Locate the cell with the specified text and output its (X, Y) center coordinate. 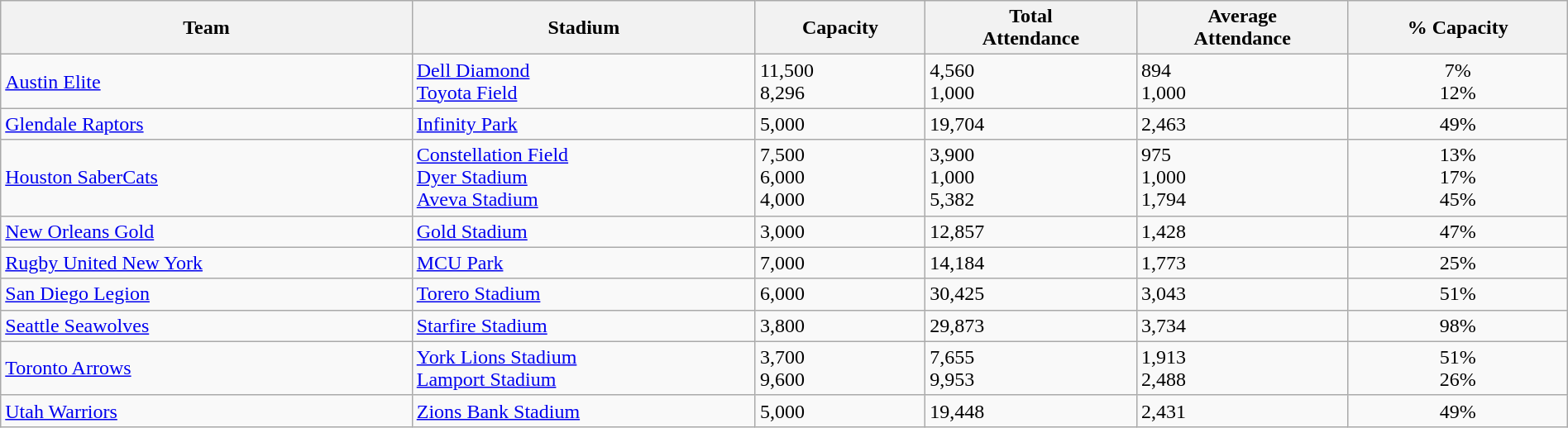
Stadium (584, 28)
York Lions StadiumLamport Stadium (584, 369)
4,560 1,000 (1031, 81)
1,913 2,488 (1242, 369)
MCU Park (584, 263)
894 1,000 (1242, 81)
Average Attendance (1242, 28)
30,425 (1031, 294)
47% (1457, 231)
Capacity (840, 28)
Torero Stadium (584, 294)
Seattle Seawolves (207, 326)
3,734 (1242, 326)
14,184 (1031, 263)
12,857 (1031, 231)
San Diego Legion (207, 294)
3,000 (840, 231)
Constellation Field Dyer Stadium Aveva Stadium (584, 178)
New Orleans Gold (207, 231)
Dell Diamond Toyota Field (584, 81)
Team (207, 28)
19,704 (1031, 124)
3,900 1,000 5,382 (1031, 178)
6,000 (840, 294)
975 1,000 1,794 (1242, 178)
7% 12% (1457, 81)
1,773 (1242, 263)
25% (1457, 263)
7,000 (840, 263)
Glendale Raptors (207, 124)
2,463 (1242, 124)
2,431 (1242, 411)
1,428 (1242, 231)
Houston SaberCats (207, 178)
3,7009,600 (840, 369)
3,800 (840, 326)
Toronto Arrows (207, 369)
19,448 (1031, 411)
98% (1457, 326)
Starfire Stadium (584, 326)
13%17%45% (1457, 178)
Total Attendance (1031, 28)
Zions Bank Stadium (584, 411)
29,873 (1031, 326)
Austin Elite (207, 81)
Rugby United New York (207, 263)
Gold Stadium (584, 231)
51% (1457, 294)
51%26% (1457, 369)
7,500 6,000 4,000 (840, 178)
7,655 9,953 (1031, 369)
Infinity Park (584, 124)
3,043 (1242, 294)
11,500 8,296 (840, 81)
% Capacity (1457, 28)
Utah Warriors (207, 411)
